Provide the (X, Y) coordinate of the cell's center where the given text is located.  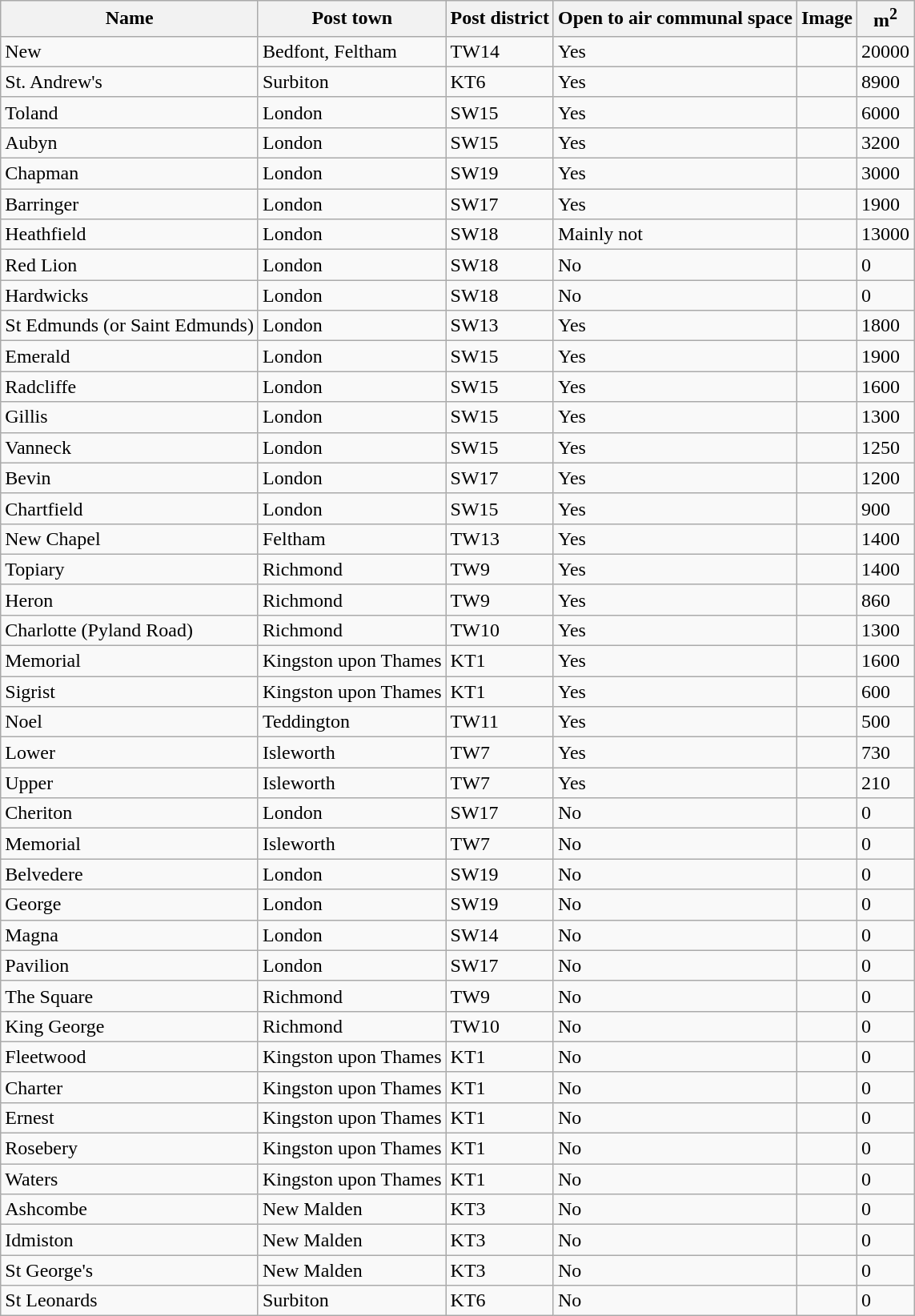
SW14 (500, 935)
Magna (130, 935)
The Square (130, 996)
Ernest (130, 1117)
1250 (885, 447)
New Chapel (130, 539)
8900 (885, 82)
St George's (130, 1270)
730 (885, 752)
St. Andrew's (130, 82)
TW13 (500, 539)
Charlotte (Pyland Road) (130, 630)
6000 (885, 112)
St Leonards (130, 1301)
Belvedere (130, 874)
Bedfont, Feltham (352, 51)
500 (885, 722)
Bevin (130, 478)
SW13 (500, 326)
Sigrist (130, 692)
600 (885, 692)
Fleetwood (130, 1057)
King George (130, 1026)
Rosebery (130, 1149)
Aubyn (130, 142)
Upper (130, 783)
St Edmunds (or Saint Edmunds) (130, 326)
New (130, 51)
1800 (885, 326)
1200 (885, 478)
860 (885, 600)
13000 (885, 235)
210 (885, 783)
Open to air communal space (675, 19)
Post town (352, 19)
Mainly not (675, 235)
Name (130, 19)
Barringer (130, 204)
Chapman (130, 174)
Vanneck (130, 447)
Heathfield (130, 235)
Pavilion (130, 965)
Lower (130, 752)
Ashcombe (130, 1210)
m2 (885, 19)
Post district (500, 19)
Teddington (352, 722)
George (130, 905)
Idmiston (130, 1240)
Red Lion (130, 265)
3200 (885, 142)
TW14 (500, 51)
Radcliffe (130, 387)
Noel (130, 722)
Cheriton (130, 813)
Waters (130, 1179)
Gillis (130, 417)
Topiary (130, 569)
Heron (130, 600)
Chartfield (130, 508)
TW11 (500, 722)
Feltham (352, 539)
Image (826, 19)
Toland (130, 112)
3000 (885, 174)
Charter (130, 1087)
900 (885, 508)
20000 (885, 51)
Emerald (130, 356)
Hardwicks (130, 295)
